Return (x, y) of the center of cell containing provided text 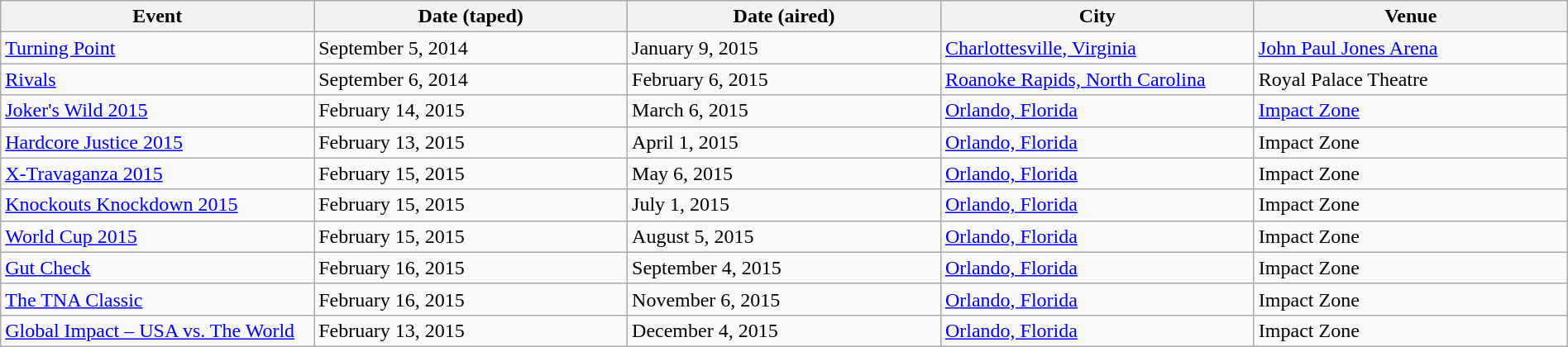
Rivals (157, 79)
Hardcore Justice 2015 (157, 142)
Knockouts Knockdown 2015 (157, 205)
City (1097, 17)
Date (taped) (471, 17)
Royal Palace Theatre (1411, 79)
September 4, 2015 (784, 268)
Venue (1411, 17)
September 5, 2014 (471, 48)
Turning Point (157, 48)
Gut Check (157, 268)
February 6, 2015 (784, 79)
Date (aired) (784, 17)
July 1, 2015 (784, 205)
September 6, 2014 (471, 79)
February 14, 2015 (471, 111)
Global Impact – USA vs. The World (157, 330)
November 6, 2015 (784, 299)
March 6, 2015 (784, 111)
Event (157, 17)
Joker's Wild 2015 (157, 111)
John Paul Jones Arena (1411, 48)
April 1, 2015 (784, 142)
Charlottesville, Virginia (1097, 48)
August 5, 2015 (784, 236)
Roanoke Rapids, North Carolina (1097, 79)
December 4, 2015 (784, 330)
May 6, 2015 (784, 173)
The TNA Classic (157, 299)
January 9, 2015 (784, 48)
X-Travaganza 2015 (157, 173)
World Cup 2015 (157, 236)
